Search for the cell housing the specified text and yield its (x, y) center coordinate. 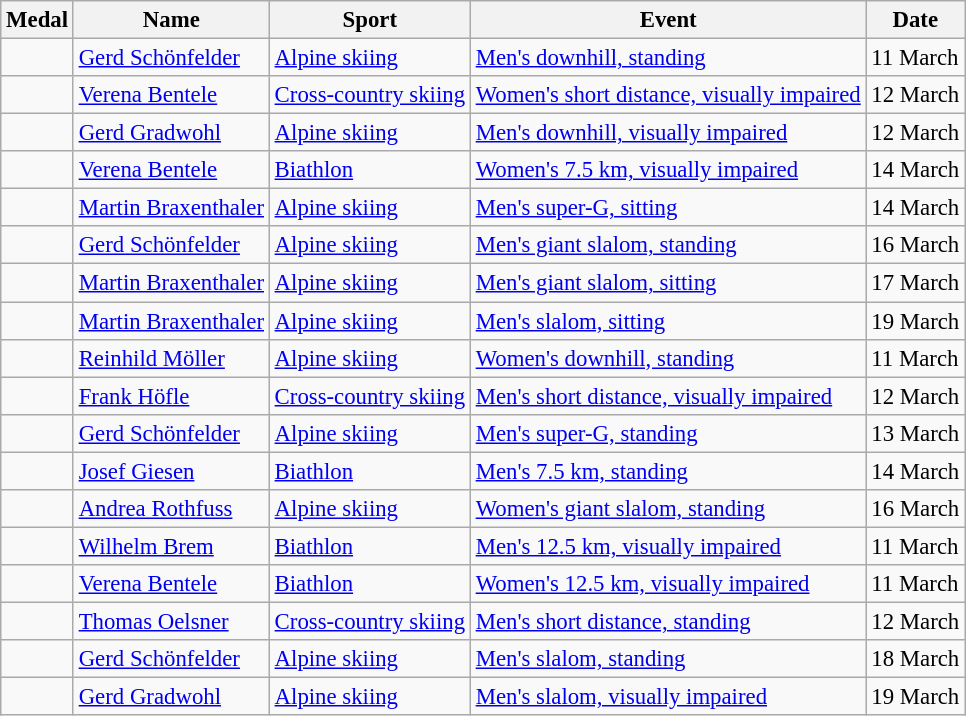
Women's downhill, standing (668, 358)
Wilhelm Brem (171, 546)
Name (171, 20)
Thomas Oelsner (171, 621)
Men's slalom, standing (668, 659)
Women's giant slalom, standing (668, 509)
Women's 7.5 km, visually impaired (668, 170)
Josef Giesen (171, 471)
Men's downhill, visually impaired (668, 133)
Frank Höfle (171, 396)
Men's 12.5 km, visually impaired (668, 546)
Men's super-G, sitting (668, 208)
Medal (38, 20)
17 March (916, 283)
Women's 12.5 km, visually impaired (668, 584)
Sport (370, 20)
Men's slalom, sitting (668, 321)
Men's downhill, standing (668, 58)
Men's 7.5 km, standing (668, 471)
Men's short distance, standing (668, 621)
Men's giant slalom, standing (668, 245)
Event (668, 20)
Men's short distance, visually impaired (668, 396)
Men's giant slalom, sitting (668, 283)
Women's short distance, visually impaired (668, 95)
Andrea Rothfuss (171, 509)
Date (916, 20)
Men's super-G, standing (668, 433)
Men's slalom, visually impaired (668, 697)
13 March (916, 433)
Reinhild Möller (171, 358)
18 March (916, 659)
